From the cell containing the given text, extract its center point as [x, y] coordinate. 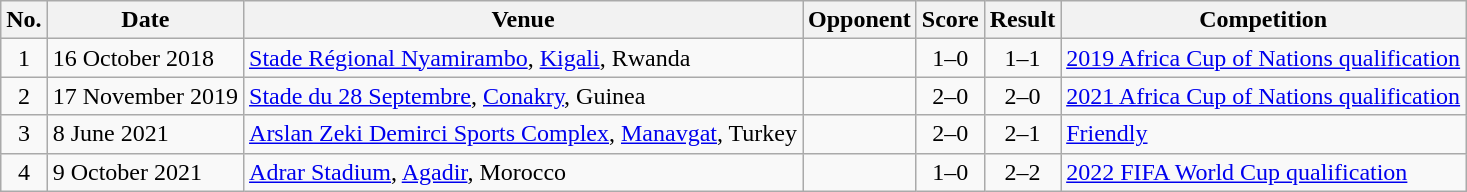
Stade du 28 Septembre, Conakry, Guinea [524, 96]
2022 FIFA World Cup qualification [1264, 172]
Opponent [860, 20]
2–2 [1022, 172]
2021 Africa Cup of Nations qualification [1264, 96]
2019 Africa Cup of Nations qualification [1264, 58]
Competition [1264, 20]
Adrar Stadium, Agadir, Morocco [524, 172]
1 [24, 58]
Stade Régional Nyamirambo, Kigali, Rwanda [524, 58]
2–1 [1022, 134]
3 [24, 134]
Friendly [1264, 134]
2 [24, 96]
No. [24, 20]
17 November 2019 [145, 96]
1–1 [1022, 58]
Venue [524, 20]
Arslan Zeki Demirci Sports Complex, Manavgat, Turkey [524, 134]
16 October 2018 [145, 58]
Result [1022, 20]
8 June 2021 [145, 134]
Date [145, 20]
9 October 2021 [145, 172]
4 [24, 172]
Score [950, 20]
